Return (x, y) of the center of cell containing provided text 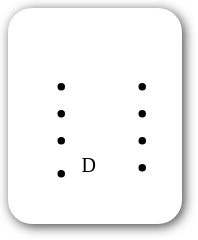
D (58, 116)
